Identify which cell holds the provided text, then report its (X, Y) central coordinate. 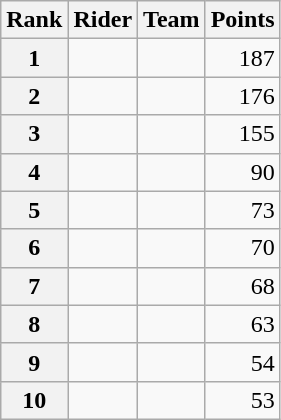
9 (34, 362)
8 (34, 324)
176 (242, 96)
1 (34, 58)
63 (242, 324)
68 (242, 286)
Rank (34, 20)
10 (34, 400)
Team (172, 20)
54 (242, 362)
53 (242, 400)
6 (34, 248)
90 (242, 172)
4 (34, 172)
5 (34, 210)
3 (34, 134)
187 (242, 58)
Rider (103, 20)
2 (34, 96)
73 (242, 210)
155 (242, 134)
7 (34, 286)
70 (242, 248)
Points (242, 20)
